Return (X, Y) of the center of cell containing provided text 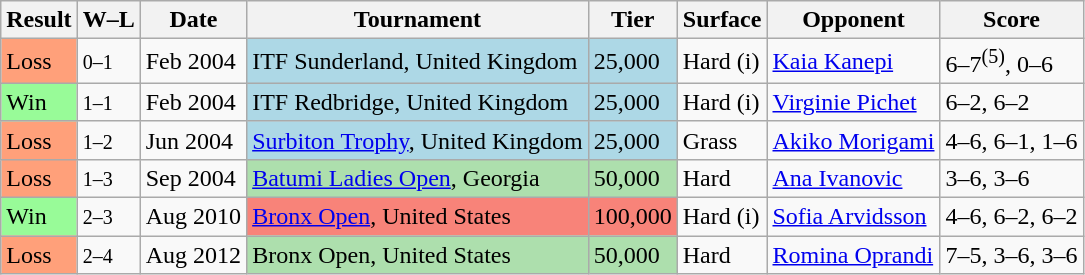
1–3 (108, 178)
1–1 (108, 102)
4–6, 6–2, 6–2 (1012, 217)
6–7(5), 0–6 (1012, 62)
6–2, 6–2 (1012, 102)
Ana Ivanovic (854, 178)
Romina Oprandi (854, 255)
Result (39, 20)
2–3 (108, 217)
1–2 (108, 140)
4–6, 6–1, 1–6 (1012, 140)
Akiko Morigami (854, 140)
Surbiton Trophy, United Kingdom (418, 140)
ITF Sunderland, United Kingdom (418, 62)
Sep 2004 (193, 178)
Grass (722, 140)
W–L (108, 20)
Opponent (854, 20)
Kaia Kanepi (854, 62)
2–4 (108, 255)
Jun 2004 (193, 140)
Sofia Arvidsson (854, 217)
Aug 2010 (193, 217)
Batumi Ladies Open, Georgia (418, 178)
7–5, 3–6, 3–6 (1012, 255)
ITF Redbridge, United Kingdom (418, 102)
Tier (632, 20)
Aug 2012 (193, 255)
0–1 (108, 62)
Surface (722, 20)
3–6, 3–6 (1012, 178)
Score (1012, 20)
Tournament (418, 20)
100,000 (632, 217)
Virginie Pichet (854, 102)
Date (193, 20)
